For the text-containing cell, return its midpoint in [x, y] coordinate format. 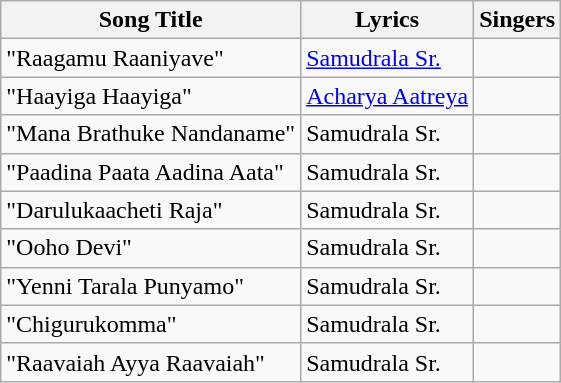
"Raagamu Raaniyave" [151, 58]
"Raavaiah Ayya Raavaiah" [151, 362]
Song Title [151, 20]
"Haayiga Haayiga" [151, 96]
"Mana Brathuke Nandaname" [151, 134]
Singers [518, 20]
"Paadina Paata Aadina Aata" [151, 172]
"Yenni Tarala Punyamo" [151, 286]
Acharya Aatreya [388, 96]
Lyrics [388, 20]
"Ooho Devi" [151, 248]
"Darulukaacheti Raja" [151, 210]
"Chigurukomma" [151, 324]
